Detect which cell encompasses the target text, then output its [x, y] center coordinate. 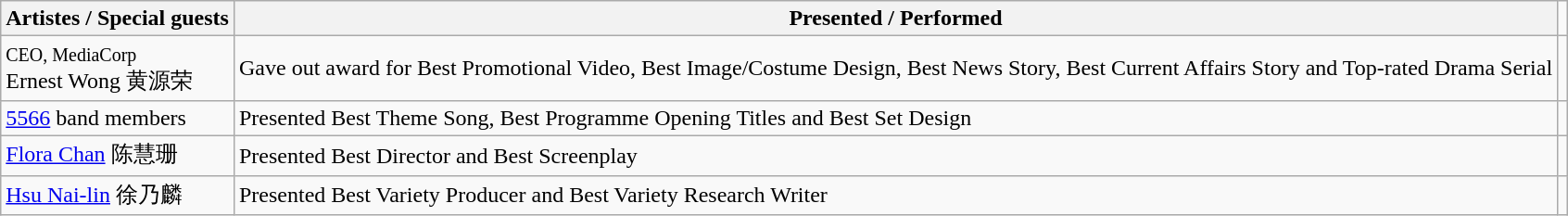
Flora Chan 陈慧珊 [118, 156]
Gave out award for Best Promotional Video, Best Image/Costume Design, Best News Story, Best Current Affairs Story and Top-rated Drama Serial [895, 69]
Presented / Performed [895, 19]
Artistes / Special guests [118, 19]
Hsu Nai-lin 徐乃麟 [118, 195]
Presented Best Director and Best Screenplay [895, 156]
CEO, MediaCorpErnest Wong 黄源荣 [118, 69]
Presented Best Variety Producer and Best Variety Research Writer [895, 195]
5566 band members [118, 118]
Presented Best Theme Song, Best Programme Opening Titles and Best Set Design [895, 118]
